Scan for the cell matching the given text and deliver its [X, Y] coordinate at center. 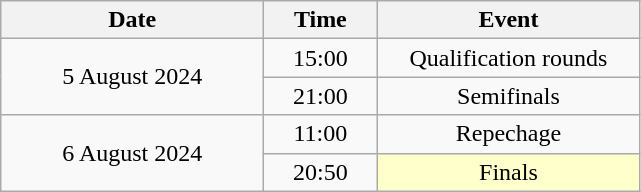
Time [320, 20]
Qualification rounds [508, 58]
Repechage [508, 134]
Event [508, 20]
20:50 [320, 172]
Finals [508, 172]
Semifinals [508, 96]
Date [132, 20]
6 August 2024 [132, 153]
5 August 2024 [132, 77]
11:00 [320, 134]
15:00 [320, 58]
21:00 [320, 96]
